Capture the cell that displays the provided text and extract its [x, y] central coordinate. 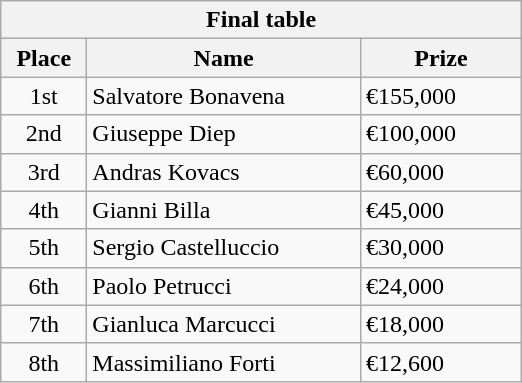
€24,000 [440, 286]
€30,000 [440, 248]
Name [224, 58]
8th [44, 362]
1st [44, 96]
2nd [44, 134]
Gianni Billa [224, 210]
Giuseppe Diep [224, 134]
5th [44, 248]
Massimiliano Forti [224, 362]
€155,000 [440, 96]
Paolo Petrucci [224, 286]
Prize [440, 58]
4th [44, 210]
€45,000 [440, 210]
Gianluca Marcucci [224, 324]
€12,600 [440, 362]
3rd [44, 172]
€100,000 [440, 134]
Final table [262, 20]
€60,000 [440, 172]
7th [44, 324]
€18,000 [440, 324]
Salvatore Bonavena [224, 96]
Andras Kovacs [224, 172]
6th [44, 286]
Sergio Castelluccio [224, 248]
Place [44, 58]
